Capture the cell that displays the provided text and extract its [X, Y] central coordinate. 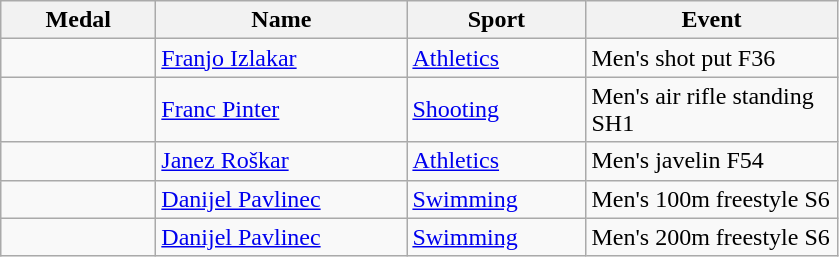
Janez Roškar [282, 161]
Franjo Izlakar [282, 58]
Sport [496, 20]
Men's air rifle standing SH1 [712, 110]
Men's javelin F54 [712, 161]
Men's shot put F36 [712, 58]
Franc Pinter [282, 110]
Event [712, 20]
Men's 200m freestyle S6 [712, 237]
Shooting [496, 110]
Medal [78, 20]
Name [282, 20]
Men's 100m freestyle S6 [712, 199]
